Search for the cell housing the specified text and yield its (X, Y) center coordinate. 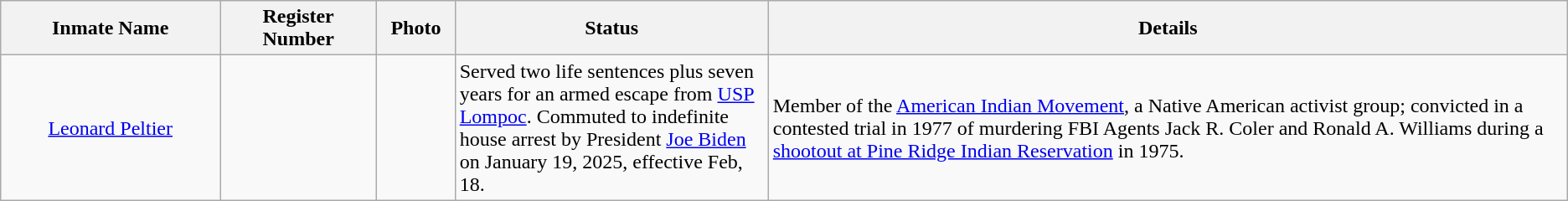
Status (611, 28)
Details (1168, 28)
Photo (416, 28)
Inmate Name (111, 28)
Register Number (298, 28)
Leonard Peltier (111, 127)
